Provide the (x, y) coordinate of the cell's center where the given text is located.  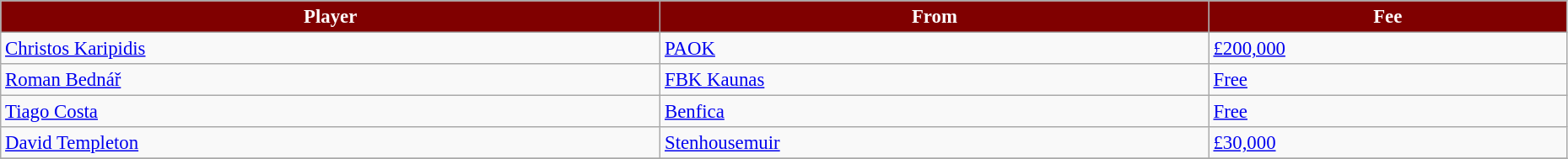
Stenhousemuir (935, 143)
£200,000 (1387, 49)
David Templeton (331, 143)
From (935, 17)
Tiago Costa (331, 112)
Player (331, 17)
FBK Kaunas (935, 80)
Roman Bednář (331, 80)
Christos Karipidis (331, 49)
Fee (1387, 17)
£30,000 (1387, 143)
PAOK (935, 49)
Benfica (935, 112)
